Determine the [X, Y] coordinate at the center of the cell enclosing the given text.  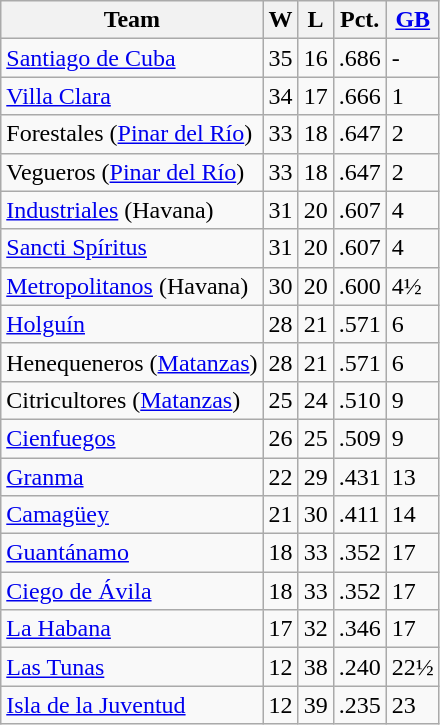
32 [316, 629]
Isla de la Juventud [132, 705]
Las Tunas [132, 667]
39 [316, 705]
Ciego de Ávila [132, 591]
La Habana [132, 629]
29 [316, 477]
34 [280, 96]
.686 [360, 58]
.509 [360, 438]
.666 [360, 96]
Citricultores (Matanzas) [132, 400]
Granma [132, 477]
W [280, 20]
23 [412, 705]
35 [280, 58]
GB [412, 20]
1 [412, 96]
Guantánamo [132, 553]
16 [316, 58]
22½ [412, 667]
Industriales (Havana) [132, 210]
.431 [360, 477]
.411 [360, 515]
Cienfuegos [132, 438]
Metropolitanos (Havana) [132, 286]
14 [412, 515]
4½ [412, 286]
.346 [360, 629]
24 [316, 400]
Santiago de Cuba [132, 58]
Henequeneros (Matanzas) [132, 362]
Forestales (Pinar del Río) [132, 134]
.235 [360, 705]
- [412, 58]
26 [280, 438]
L [316, 20]
Vegueros (Pinar del Río) [132, 172]
Sancti Spíritus [132, 248]
22 [280, 477]
.600 [360, 286]
.240 [360, 667]
Team [132, 20]
Camagüey [132, 515]
13 [412, 477]
Pct. [360, 20]
38 [316, 667]
.510 [360, 400]
Holguín [132, 324]
Villa Clara [132, 96]
